Return the [X, Y] coordinate for the center point of the cell that contains the specified text.  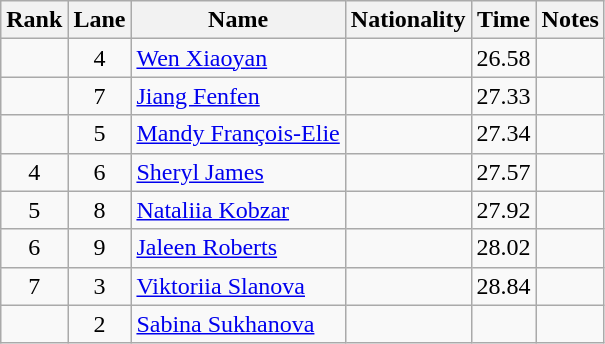
28.84 [504, 286]
Jiang Fenfen [238, 96]
28.02 [504, 248]
9 [100, 248]
Rank [34, 20]
26.58 [504, 58]
3 [100, 286]
Sheryl James [238, 172]
Nataliia Kobzar [238, 210]
Sabina Sukhanova [238, 324]
Time [504, 20]
2 [100, 324]
8 [100, 210]
Name [238, 20]
Viktoriia Slanova [238, 286]
27.34 [504, 134]
Lane [100, 20]
Notes [570, 20]
27.92 [504, 210]
Nationality [408, 20]
27.33 [504, 96]
Wen Xiaoyan [238, 58]
Jaleen Roberts [238, 248]
Mandy François-Elie [238, 134]
27.57 [504, 172]
